Scan for the cell matching the given text and deliver its (x, y) coordinate at center. 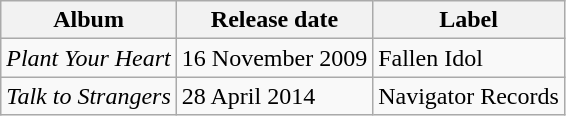
Talk to Strangers (89, 96)
Navigator Records (469, 96)
16 November 2009 (274, 58)
Album (89, 20)
28 April 2014 (274, 96)
Fallen Idol (469, 58)
Release date (274, 20)
Plant Your Heart (89, 58)
Label (469, 20)
